Return [x, y] of the center of cell containing provided text 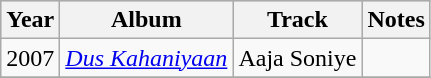
Album [146, 20]
Year [30, 20]
Aaja Soniye [298, 58]
Dus Kahaniyaan [146, 58]
2007 [30, 58]
Notes [396, 20]
Track [298, 20]
